Search for the cell housing the specified text and yield its [X, Y] center coordinate. 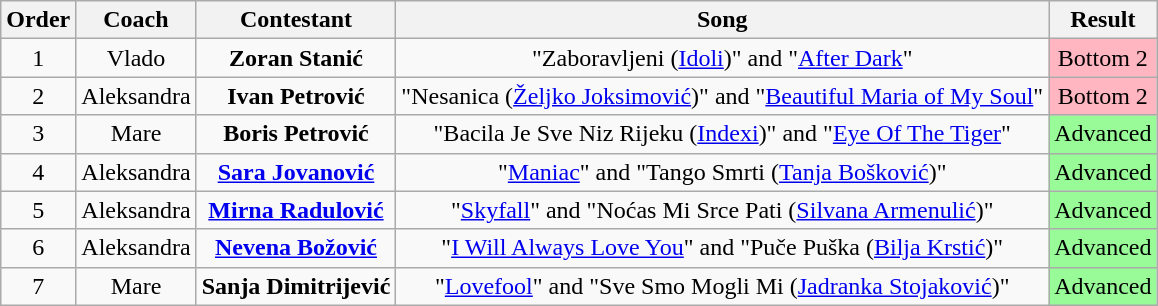
Nevena Božović [296, 248]
"Skyfall" and "Noćas Mi Srce Pati (Silvana Armenulić)" [722, 210]
3 [38, 134]
Order [38, 20]
"Nesanica (Željko Joksimović)" and "Beautiful Maria of My Soul" [722, 96]
"I Will Always Love You" and "Puče Puška (Bilja Krstić)" [722, 248]
Zoran Stanić [296, 58]
"Maniac" and "Tango Smrti (Tanja Bošković)" [722, 172]
Contestant [296, 20]
Sanja Dimitrijević [296, 286]
1 [38, 58]
"Lovefool" and "Sve Smo Mogli Mi (Jadranka Stojaković)" [722, 286]
"Bacila Je Sve Niz Rijeku (Indexi)" and "Eye Of The Tiger" [722, 134]
Boris Petrović [296, 134]
Sara Jovanović [296, 172]
Song [722, 20]
"Zaboravljeni (Idoli)" and "After Dark" [722, 58]
2 [38, 96]
7 [38, 286]
5 [38, 210]
Coach [136, 20]
Mirna Radulović [296, 210]
Vlado [136, 58]
4 [38, 172]
6 [38, 248]
Ivan Petrović [296, 96]
Result [1103, 20]
